Search for the cell housing the specified text and yield its (X, Y) center coordinate. 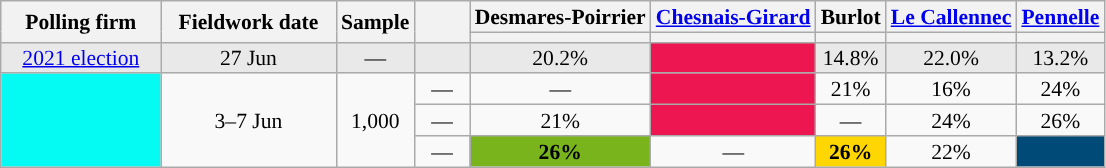
13.2% (1060, 58)
Burlot (851, 16)
1,000 (375, 120)
Sample (375, 22)
Polling firm (81, 22)
Chesnais-Girard (734, 16)
3–7 Jun (248, 120)
20.2% (560, 58)
2021 election (81, 58)
16% (952, 90)
14.8% (851, 58)
Le Callennec (952, 16)
Desmares-Poirrier (560, 16)
Pennelle (1060, 16)
Fieldwork date (248, 22)
22.0% (952, 58)
27 Jun (248, 58)
22% (952, 152)
